Scan for the cell matching the given text and deliver its (X, Y) coordinate at center. 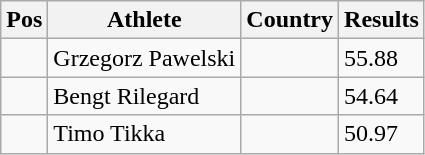
55.88 (382, 58)
Athlete (144, 20)
54.64 (382, 96)
50.97 (382, 134)
Results (382, 20)
Bengt Rilegard (144, 96)
Timo Tikka (144, 134)
Grzegorz Pawelski (144, 58)
Pos (24, 20)
Country (290, 20)
